Search for the cell housing the specified text and yield its [x, y] center coordinate. 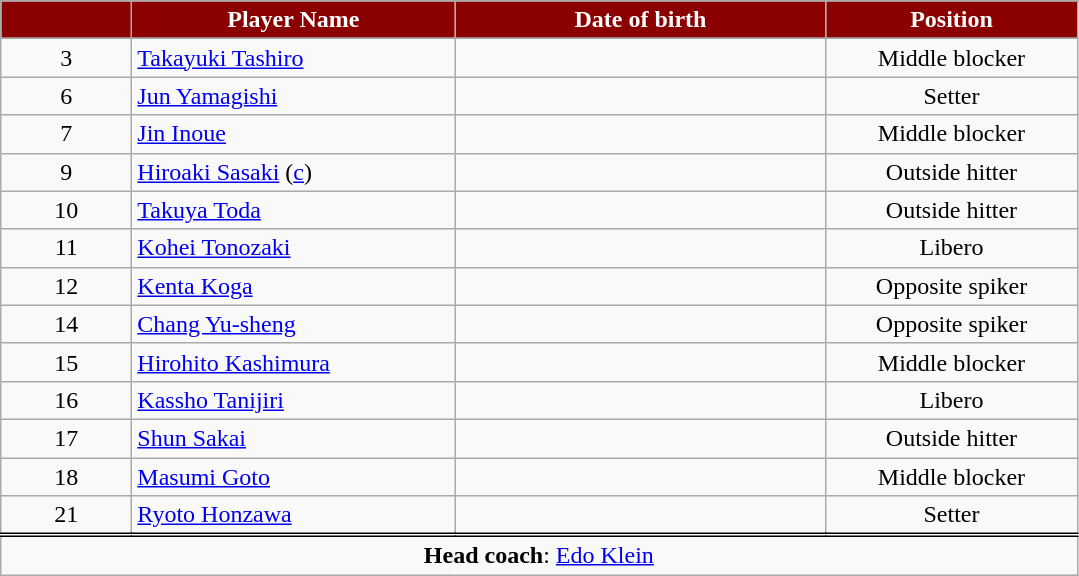
Masumi Goto [294, 477]
Shun Sakai [294, 438]
Head coach: Edo Klein [539, 555]
16 [66, 400]
11 [66, 248]
Chang Yu-sheng [294, 324]
12 [66, 286]
18 [66, 477]
Kenta Koga [294, 286]
Position [952, 20]
Kassho Tanijiri [294, 400]
Hirohito Kashimura [294, 362]
Takayuki Tashiro [294, 58]
7 [66, 134]
Takuya Toda [294, 210]
14 [66, 324]
Hiroaki Sasaki (c) [294, 172]
10 [66, 210]
3 [66, 58]
Player Name [294, 20]
Jun Yamagishi [294, 96]
15 [66, 362]
6 [66, 96]
17 [66, 438]
9 [66, 172]
21 [66, 516]
Date of birth [640, 20]
Jin Inoue [294, 134]
Kohei Tonozaki [294, 248]
Ryoto Honzawa [294, 516]
